Return [x, y] of the center of cell containing provided text 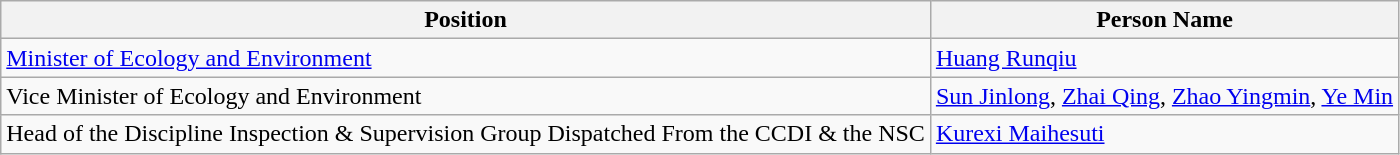
Kurexi Maihesuti [1164, 134]
Head of the Discipline Inspection & Supervision Group Dispatched From the CCDI & the NSC [466, 134]
Person Name [1164, 20]
Minister of Ecology and Environment [466, 58]
Vice Minister of Ecology and Environment [466, 96]
Sun Jinlong, Zhai Qing, Zhao Yingmin, Ye Min [1164, 96]
Huang Runqiu [1164, 58]
Position [466, 20]
